Output the (x, y) coordinate of the center of the cell containing the given text.  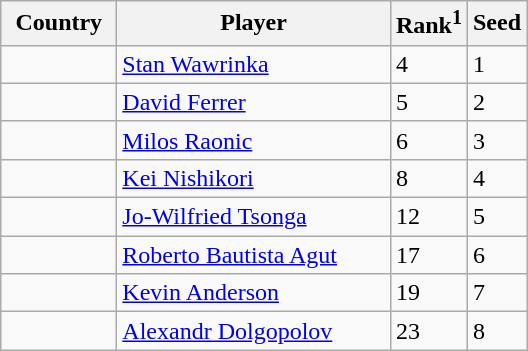
17 (428, 255)
Player (254, 24)
Kevin Anderson (254, 293)
Alexandr Dolgopolov (254, 331)
Jo-Wilfried Tsonga (254, 217)
David Ferrer (254, 102)
2 (496, 102)
Roberto Bautista Agut (254, 255)
12 (428, 217)
Stan Wawrinka (254, 64)
23 (428, 331)
Country (59, 24)
1 (496, 64)
Seed (496, 24)
Kei Nishikori (254, 178)
19 (428, 293)
3 (496, 140)
7 (496, 293)
Rank1 (428, 24)
Milos Raonic (254, 140)
